Return the (x, y) coordinate for the center point of the cell that contains the specified text.  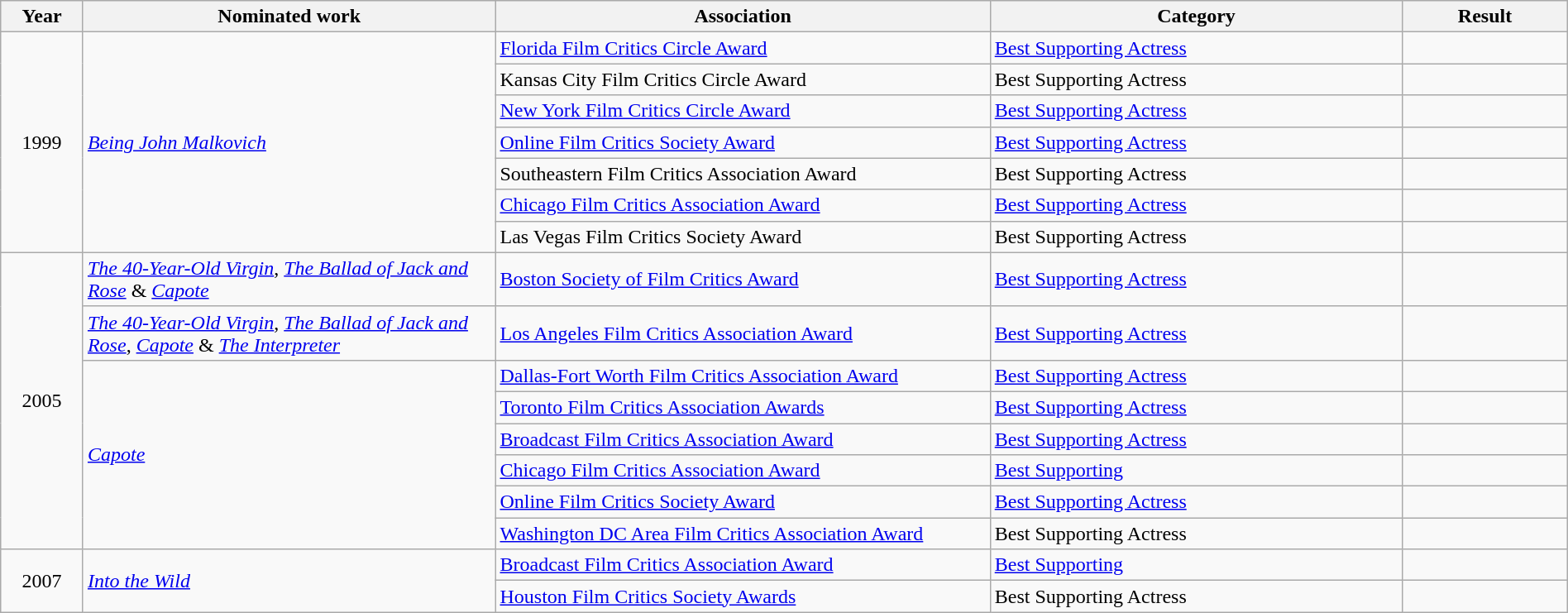
Year (42, 17)
Houston Film Critics Society Awards (743, 596)
The 40-Year-Old Virgin, The Ballad of Jack and Rose, Capote & The Interpreter (289, 333)
Nominated work (289, 17)
Capote (289, 454)
Category (1196, 17)
Being John Malkovich (289, 142)
Kansas City Film Critics Circle Award (743, 79)
Association (743, 17)
Los Angeles Film Critics Association Award (743, 333)
New York Film Critics Circle Award (743, 111)
Result (1485, 17)
2005 (42, 400)
Dallas-Fort Worth Film Critics Association Award (743, 376)
Florida Film Critics Circle Award (743, 48)
Las Vegas Film Critics Society Award (743, 237)
Boston Society of Film Critics Award (743, 280)
Southeastern Film Critics Association Award (743, 174)
The 40-Year-Old Virgin, The Ballad of Jack and Rose & Capote (289, 280)
2007 (42, 581)
1999 (42, 142)
Into the Wild (289, 581)
Washington DC Area Film Critics Association Award (743, 534)
Toronto Film Critics Association Awards (743, 407)
